Return the (X, Y) coordinate for the center point of the cell that contains the specified text.  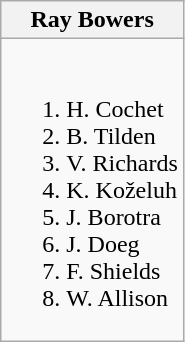
H. Cochet B. Tilden V. Richards K. Koželuh J. Borotra J. Doeg F. Shields W. Allison (92, 190)
Ray Bowers (92, 20)
